From the cell containing the given text, extract its center point as [x, y] coordinate. 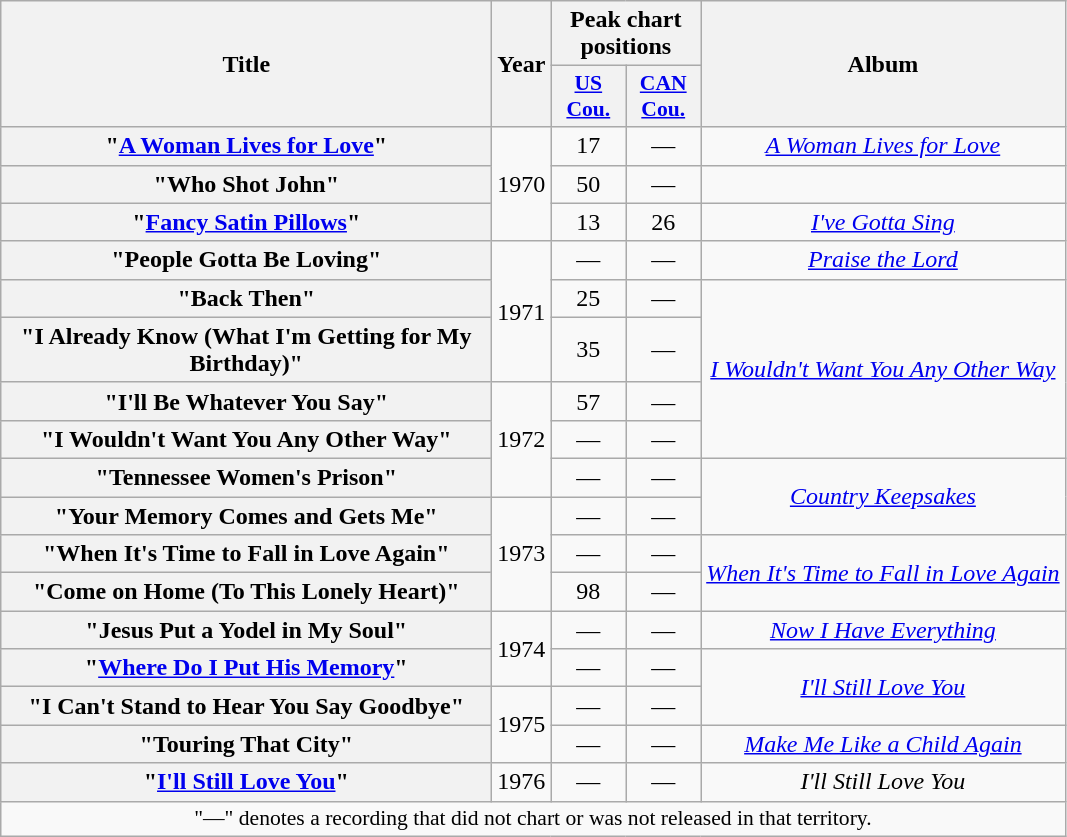
"Tennessee Women's Prison" [246, 477]
"Jesus Put a Yodel in My Soul" [246, 630]
"Fancy Satin Pillows" [246, 222]
Make Me Like a Child Again [883, 744]
A Woman Lives for Love [883, 146]
Now I Have Everything [883, 630]
57 [588, 401]
Peak chartpositions [626, 34]
Album [883, 64]
"A Woman Lives for Love" [246, 146]
"I Already Know (What I'm Getting for MyBirthday)" [246, 350]
50 [588, 184]
26 [664, 222]
98 [588, 592]
1971 [522, 312]
Praise the Lord [883, 260]
CANCou. [664, 96]
1974 [522, 649]
Year [522, 64]
"Touring That City" [246, 744]
"—" denotes a recording that did not chart or was not released in that territory. [533, 819]
25 [588, 298]
13 [588, 222]
"Where Do I Put His Memory" [246, 668]
1973 [522, 553]
"I'll Be Whatever You Say" [246, 401]
Title [246, 64]
35 [588, 350]
1975 [522, 725]
1972 [522, 439]
"I'll Still Love You" [246, 782]
17 [588, 146]
When It's Time to Fall in Love Again [883, 573]
1976 [522, 782]
"I Wouldn't Want You Any Other Way" [246, 439]
I've Gotta Sing [883, 222]
I Wouldn't Want You Any Other Way [883, 368]
"Your Memory Comes and Gets Me" [246, 515]
1970 [522, 184]
"Who Shot John" [246, 184]
Country Keepsakes [883, 496]
"People Gotta Be Loving" [246, 260]
USCou. [588, 96]
"I Can't Stand to Hear You Say Goodbye" [246, 706]
"Come on Home (To This Lonely Heart)" [246, 592]
"Back Then" [246, 298]
"When It's Time to Fall in Love Again" [246, 554]
